For the text-containing cell, return its midpoint in [x, y] coordinate format. 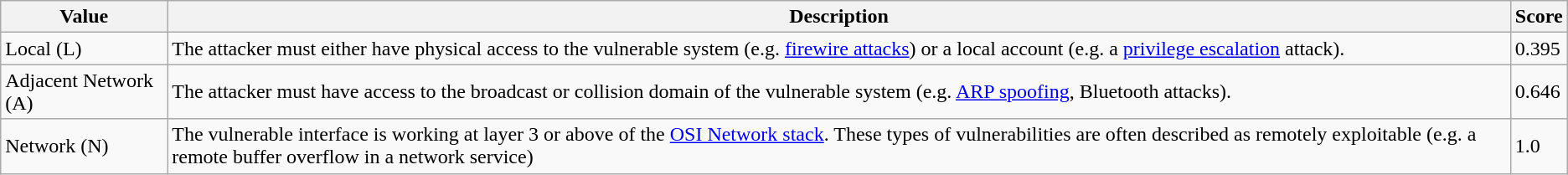
Adjacent Network (A) [84, 92]
Value [84, 17]
1.0 [1539, 146]
0.395 [1539, 49]
Description [839, 17]
Score [1539, 17]
The attacker must have access to the broadcast or collision domain of the vulnerable system (e.g. ARP spoofing, Bluetooth attacks). [839, 92]
Local (L) [84, 49]
Network (N) [84, 146]
0.646 [1539, 92]
